From the cell containing the given text, extract its center point as [x, y] coordinate. 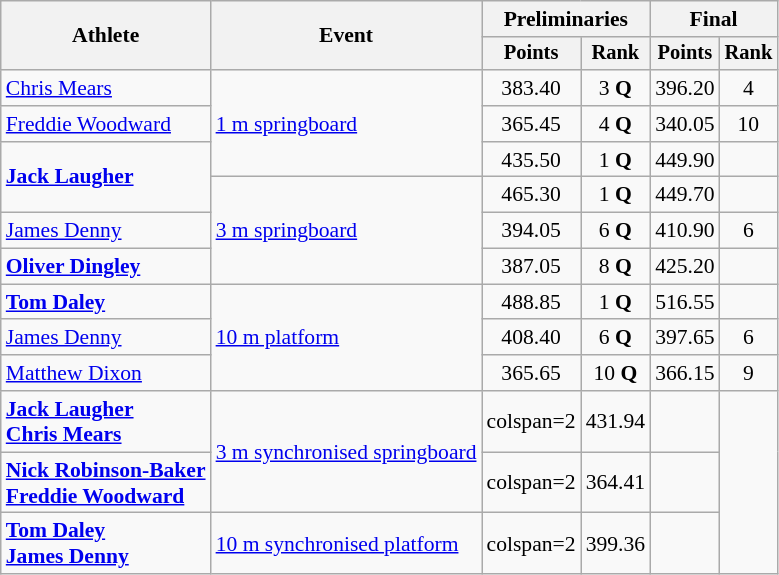
Tom Daley [106, 302]
Event [346, 36]
4 [749, 88]
9 [749, 373]
410.90 [684, 231]
425.20 [684, 267]
8 Q [616, 267]
397.65 [684, 338]
435.50 [532, 160]
Freddie Woodward [106, 124]
431.94 [616, 422]
365.45 [532, 124]
516.55 [684, 302]
399.36 [616, 544]
10 [749, 124]
387.05 [532, 267]
10 m synchronised platform [346, 544]
396.20 [684, 88]
3 m synchronised springboard [346, 452]
3 Q [616, 88]
383.40 [532, 88]
465.30 [532, 195]
10 Q [616, 373]
Jack Laugher [106, 178]
1 m springboard [346, 124]
366.15 [684, 373]
408.40 [532, 338]
365.65 [532, 373]
449.90 [684, 160]
Athlete [106, 36]
Matthew Dixon [106, 373]
Preliminaries [566, 19]
340.05 [684, 124]
Jack LaugherChris Mears [106, 422]
394.05 [532, 231]
364.41 [616, 482]
Final [714, 19]
10 m platform [346, 338]
488.85 [532, 302]
Chris Mears [106, 88]
Nick Robinson-BakerFreddie Woodward [106, 482]
4 Q [616, 124]
3 m springboard [346, 230]
Tom DaleyJames Denny [106, 544]
449.70 [684, 195]
Oliver Dingley [106, 267]
